Find where the given text appears and provide that cell's center as [x, y] coordinate. 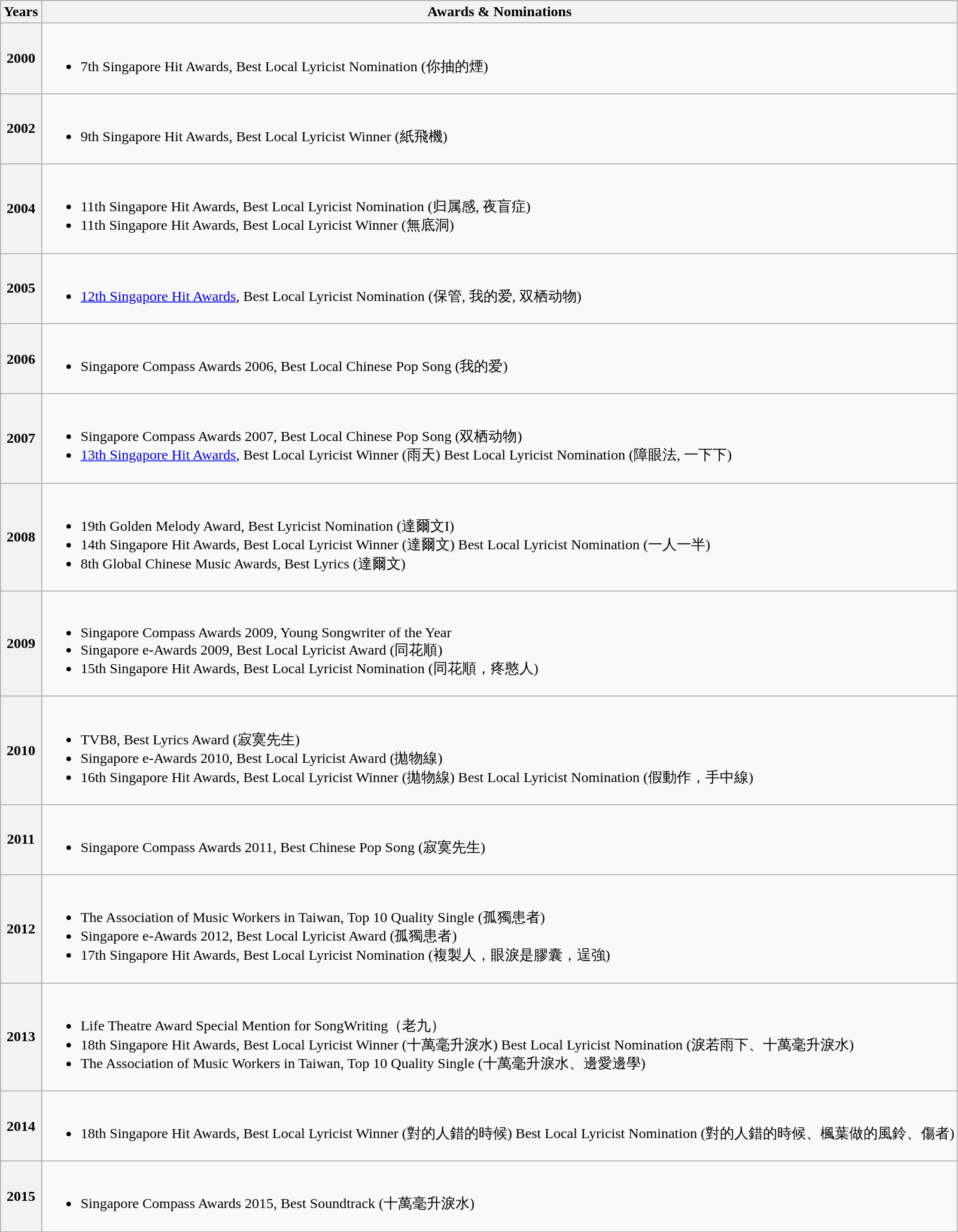
Singapore Compass Awards 2006, Best Local Chinese Pop Song (我的爱) [499, 359]
Years [21, 12]
2004 [21, 208]
2006 [21, 359]
2014 [21, 1126]
2009 [21, 644]
Awards & Nominations [499, 12]
2012 [21, 929]
2010 [21, 750]
2013 [21, 1036]
2015 [21, 1197]
2007 [21, 438]
7th Singapore Hit Awards, Best Local Lyricist Nomination (你抽的煙) [499, 59]
2005 [21, 288]
2008 [21, 537]
18th Singapore Hit Awards, Best Local Lyricist Winner (對的人錯的時候) Best Local Lyricist Nomination (對的人錯的時候、楓葉做的風鈴、傷者) [499, 1126]
Singapore Compass Awards 2011, Best Chinese Pop Song (寂寞先生) [499, 839]
9th Singapore Hit Awards, Best Local Lyricist Winner (紙飛機) [499, 129]
2002 [21, 129]
2000 [21, 59]
Singapore Compass Awards 2015, Best Soundtrack (十萬毫升淚水) [499, 1197]
2011 [21, 839]
12th Singapore Hit Awards, Best Local Lyricist Nomination (保管, 我的爱, 双栖动物) [499, 288]
11th Singapore Hit Awards, Best Local Lyricist Nomination (归属感, 夜盲症)11th Singapore Hit Awards, Best Local Lyricist Winner (無底洞) [499, 208]
